Locate the cell with the specified text and output its [X, Y] center coordinate. 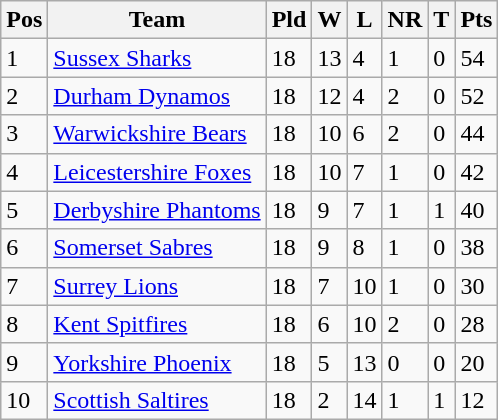
Yorkshire Phoenix [157, 362]
Pos [24, 20]
Sussex Sharks [157, 58]
14 [364, 400]
Derbyshire Phantoms [157, 210]
Team [157, 20]
42 [476, 172]
T [442, 20]
L [364, 20]
Leicestershire Foxes [157, 172]
Pld [289, 20]
20 [476, 362]
Surrey Lions [157, 286]
Durham Dynamos [157, 96]
3 [24, 134]
NR [405, 20]
28 [476, 324]
Kent Spitfires [157, 324]
52 [476, 96]
Scottish Saltires [157, 400]
W [330, 20]
30 [476, 286]
Somerset Sabres [157, 248]
Pts [476, 20]
54 [476, 58]
38 [476, 248]
44 [476, 134]
40 [476, 210]
Warwickshire Bears [157, 134]
